Search for the cell housing the specified text and yield its (x, y) center coordinate. 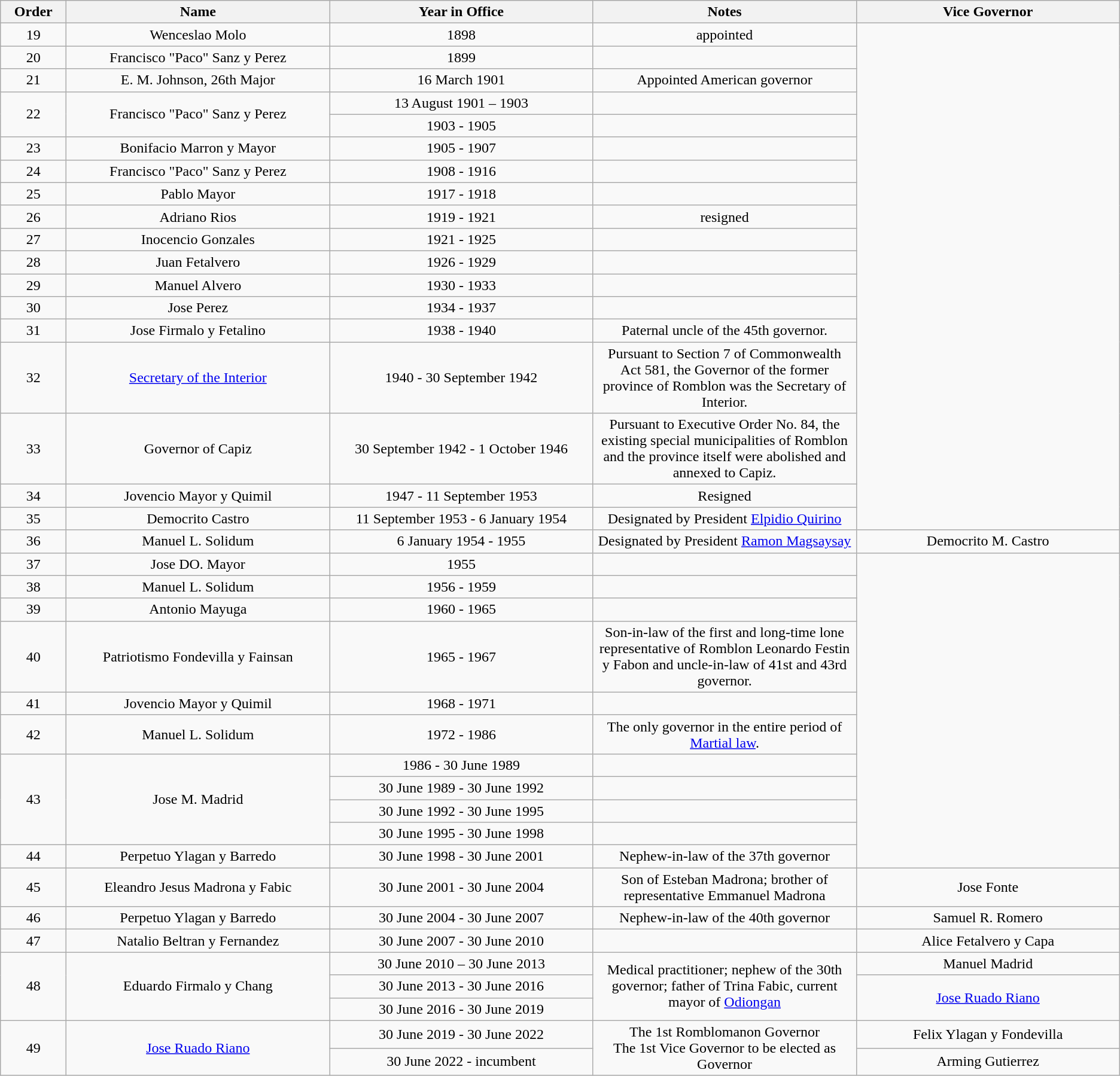
1972 - 1986 (461, 734)
Paternal uncle of the 45th governor. (725, 331)
Manuel Alvero (198, 285)
Notes (725, 12)
Vice Governor (988, 12)
Designated by President Ramon Magsaysay (725, 541)
Eduardo Firmalo y Chang (198, 986)
23 (34, 148)
Appointed American governor (725, 80)
1919 - 1921 (461, 217)
Governor of Capiz (198, 449)
Adriano Rios (198, 217)
37 (34, 564)
Samuel R. Romero (988, 918)
1921 - 1925 (461, 239)
Son of Esteban Madrona; brother of representative Emmanuel Madrona (725, 888)
The only governor in the entire period of Martial law. (725, 734)
13 August 1901 – 1903 (461, 103)
Inocencio Gonzales (198, 239)
30 June 2010 – 30 June 2013 (461, 964)
26 (34, 217)
1956 - 1959 (461, 587)
41 (34, 703)
Order (34, 12)
Arming Gutierrez (988, 1062)
33 (34, 449)
16 March 1901 (461, 80)
11 September 1953 - 6 January 1954 (461, 519)
Pursuant to Section 7 of Commonwealth Act 581, the Governor of the former province of Romblon was the Secretary of Interior. (725, 378)
Felix Ylagan y Fondevilla (988, 1034)
1947 - 11 September 1953 (461, 496)
1898 (461, 35)
Pablo Mayor (198, 194)
30 June 2019 - 30 June 2022 (461, 1034)
Designated by President Elpidio Quirino (725, 519)
Resigned (725, 496)
38 (34, 587)
1968 - 1971 (461, 703)
1965 - 1967 (461, 657)
32 (34, 378)
30 June 1998 - 30 June 2001 (461, 856)
30 June 1989 - 30 June 1992 (461, 788)
Eleandro Jesus Madrona y Fabic (198, 888)
30 September 1942 - 1 October 1946 (461, 449)
19 (34, 35)
1926 - 1929 (461, 262)
Jose Fonte (988, 888)
22 (34, 114)
Natalio Beltran y Fernandez (198, 941)
20 (34, 57)
resigned (725, 217)
39 (34, 609)
29 (34, 285)
1940 - 30 September 1942 (461, 378)
Alice Fetalvero y Capa (988, 941)
1986 - 30 June 1989 (461, 765)
28 (34, 262)
1930 - 1933 (461, 285)
44 (34, 856)
Year in Office (461, 12)
30 June 1995 - 30 June 1998 (461, 834)
appointed (725, 35)
46 (34, 918)
The 1st Romblomanon GovernorThe 1st Vice Governor to be elected as Governor (725, 1048)
Name (198, 12)
36 (34, 541)
1908 - 1916 (461, 171)
30 (34, 308)
1917 - 1918 (461, 194)
31 (34, 331)
24 (34, 171)
Manuel Madrid (988, 964)
30 June 2004 - 30 June 2007 (461, 918)
30 June 2016 - 30 June 2019 (461, 1009)
6 January 1954 - 1955 (461, 541)
Medical practitioner; nephew of the 30th governor; father of Trina Fabic, current mayor of Odiongan (725, 986)
25 (34, 194)
Patriotismo Fondevilla y Fainsan (198, 657)
Pursuant to Executive Order No. 84, the existing special municipalities of Romblon and the province itself were abolished and annexed to Capiz. (725, 449)
1938 - 1940 (461, 331)
Nephew-in-law of the 37th governor (725, 856)
42 (34, 734)
30 June 1992 - 30 June 1995 (461, 810)
1955 (461, 564)
1905 - 1907 (461, 148)
Jose Perez (198, 308)
49 (34, 1048)
1934 - 1937 (461, 308)
Jose Firmalo y Fetalino (198, 331)
Jose DO. Mayor (198, 564)
27 (34, 239)
48 (34, 986)
Secretary of the Interior (198, 378)
Democrito M. Castro (988, 541)
30 June 2007 - 30 June 2010 (461, 941)
47 (34, 941)
E. M. Johnson, 26th Major (198, 80)
43 (34, 799)
40 (34, 657)
Nephew-in-law of the 40th governor (725, 918)
21 (34, 80)
30 June 2013 - 30 June 2016 (461, 986)
30 June 2001 - 30 June 2004 (461, 888)
Antonio Mayuga (198, 609)
Jose M. Madrid (198, 799)
Juan Fetalvero (198, 262)
Wenceslao Molo (198, 35)
Son-in-law of the first and long-time lone representative of Romblon Leonardo Festin y Fabon and uncle-in-law of 41st and 43rd governor. (725, 657)
30 June 2022 - incumbent (461, 1062)
34 (34, 496)
1903 - 1905 (461, 126)
Democrito Castro (198, 519)
1899 (461, 57)
45 (34, 888)
Bonifacio Marron y Mayor (198, 148)
35 (34, 519)
1960 - 1965 (461, 609)
